For the text-containing cell, return its midpoint in (X, Y) coordinate format. 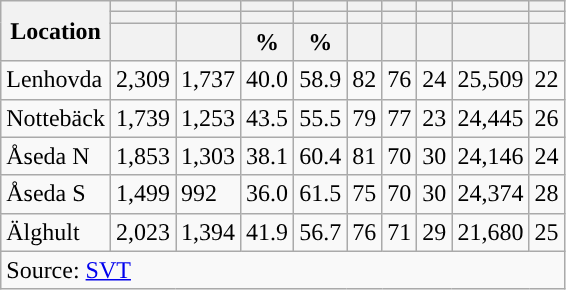
24,445 (490, 118)
992 (208, 194)
36.0 (268, 194)
1,737 (208, 80)
71 (400, 232)
56.7 (320, 232)
79 (364, 118)
23 (434, 118)
Source: SVT (282, 270)
77 (400, 118)
1,499 (142, 194)
43.5 (268, 118)
40.0 (268, 80)
81 (364, 156)
2,023 (142, 232)
Åseda N (56, 156)
Älghult (56, 232)
Lenhovda (56, 80)
58.9 (320, 80)
1,253 (208, 118)
82 (364, 80)
25 (546, 232)
24,146 (490, 156)
1,739 (142, 118)
25,509 (490, 80)
61.5 (320, 194)
26 (546, 118)
Location (56, 31)
28 (546, 194)
21,680 (490, 232)
29 (434, 232)
1,303 (208, 156)
60.4 (320, 156)
75 (364, 194)
55.5 (320, 118)
1,394 (208, 232)
22 (546, 80)
Åseda S (56, 194)
38.1 (268, 156)
2,309 (142, 80)
24,374 (490, 194)
1,853 (142, 156)
Nottebäck (56, 118)
41.9 (268, 232)
